From the cell containing the given text, extract its center point as (x, y) coordinate. 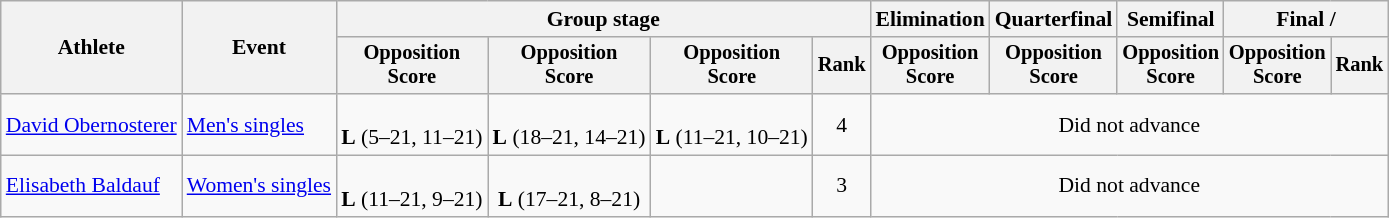
L (18–21, 14–21) (570, 124)
4 (842, 124)
Semifinal (1170, 19)
Athlete (92, 48)
L (17–21, 8–21) (570, 186)
3 (842, 186)
L (11–21, 9–21) (412, 186)
Final / (1306, 19)
Women's singles (259, 186)
Men's singles (259, 124)
Quarterfinal (1054, 19)
Elisabeth Baldauf (92, 186)
Elimination (930, 19)
L (11–21, 10–21) (732, 124)
L (5–21, 11–21) (412, 124)
David Obernosterer (92, 124)
Group stage (603, 19)
Event (259, 48)
